Find where the given text appears and provide that cell's center as (x, y) coordinate. 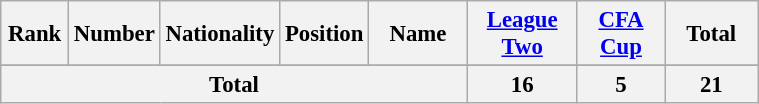
Name (418, 34)
5 (621, 85)
Number (115, 34)
21 (712, 85)
Nationality (220, 34)
Rank (35, 34)
Position (324, 34)
16 (522, 85)
League Two (522, 34)
CFA Cup (621, 34)
